Return the (X, Y) coordinate for the center point of the cell that contains the specified text.  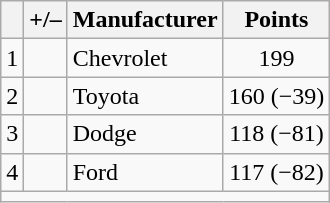
199 (276, 58)
Points (276, 20)
118 (−81) (276, 134)
+/– (46, 20)
1 (12, 58)
Dodge (145, 134)
Manufacturer (145, 20)
Toyota (145, 96)
3 (12, 134)
4 (12, 172)
Ford (145, 172)
Chevrolet (145, 58)
160 (−39) (276, 96)
117 (−82) (276, 172)
2 (12, 96)
